For the text-containing cell, return its midpoint in [X, Y] coordinate format. 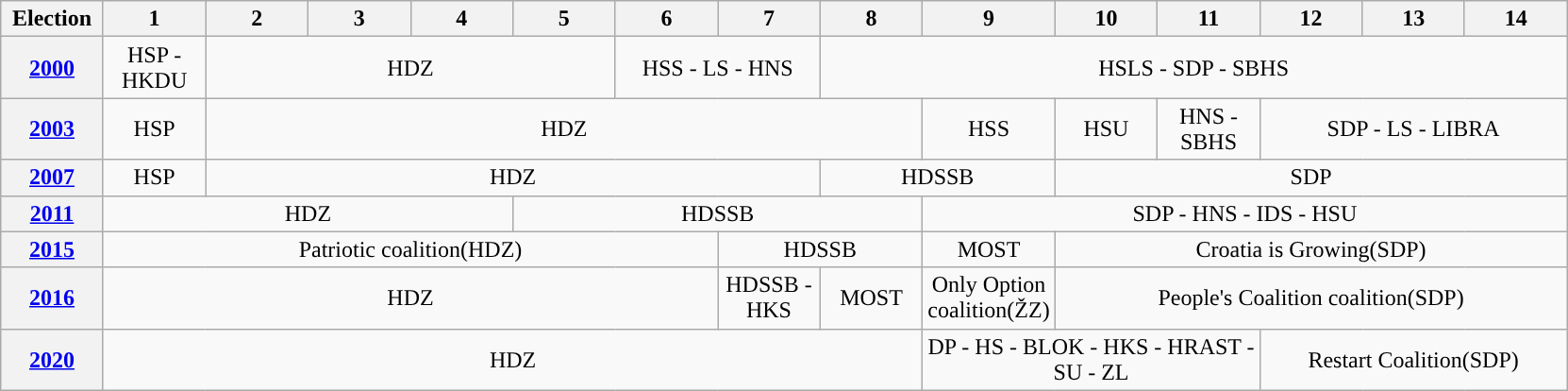
SDP - HNS - IDS - HSU [1245, 213]
Patriotic coalition(HDZ) [409, 249]
DP - HS - BLOK - HKS - HRAST - SU - ZL [1091, 359]
4 [462, 19]
1 [155, 19]
13 [1413, 19]
2007 [53, 178]
HSS [989, 128]
Croatia is Growing(SDP) [1311, 249]
12 [1311, 19]
11 [1209, 19]
5 [564, 19]
Only Option coalition(ŽZ) [989, 298]
2016 [53, 298]
HSLS - SDP - SBHS [1193, 68]
14 [1515, 19]
HSS - LS - HNS [717, 68]
Election [53, 19]
2 [257, 19]
HNS - SBHS [1209, 128]
2003 [53, 128]
People's Coalition coalition(SDP) [1311, 298]
HSU [1106, 128]
2000 [53, 68]
6 [666, 19]
SDP [1311, 178]
9 [989, 19]
Restart Coalition(SDP) [1413, 359]
8 [872, 19]
HSP - HKDU [155, 68]
SDP - LS - LIBRA [1413, 128]
7 [770, 19]
2011 [53, 213]
10 [1106, 19]
2020 [53, 359]
3 [359, 19]
2015 [53, 249]
HDSSB - HKS [770, 298]
